Find where the given text appears and provide that cell's center as [X, Y] coordinate. 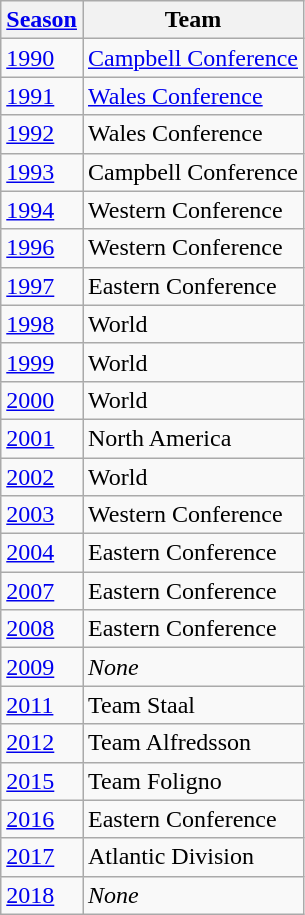
2012 [42, 743]
1998 [42, 324]
2017 [42, 857]
2008 [42, 629]
2015 [42, 781]
Team Staal [192, 705]
2001 [42, 438]
2002 [42, 477]
1996 [42, 248]
1991 [42, 96]
Team Alfredsson [192, 743]
Team [192, 20]
2016 [42, 819]
1993 [42, 172]
2011 [42, 705]
2018 [42, 895]
2004 [42, 553]
1992 [42, 134]
2007 [42, 591]
2009 [42, 667]
1999 [42, 362]
Team Foligno [192, 781]
North America [192, 438]
1997 [42, 286]
1994 [42, 210]
2003 [42, 515]
Atlantic Division [192, 857]
Season [42, 20]
1990 [42, 58]
2000 [42, 400]
